Find where the given text appears and provide that cell's center as [x, y] coordinate. 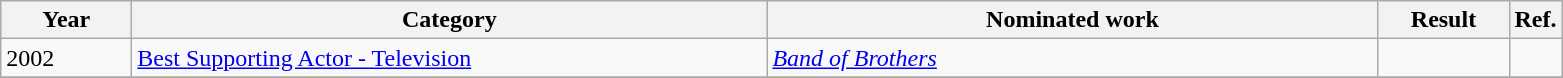
Category [450, 20]
Year [66, 20]
Result [1444, 20]
Nominated work [1072, 20]
Band of Brothers [1072, 58]
Best Supporting Actor - Television [450, 58]
Ref. [1536, 20]
2002 [66, 58]
